Provide the (x, y) coordinate of the cell's center where the given text is located.  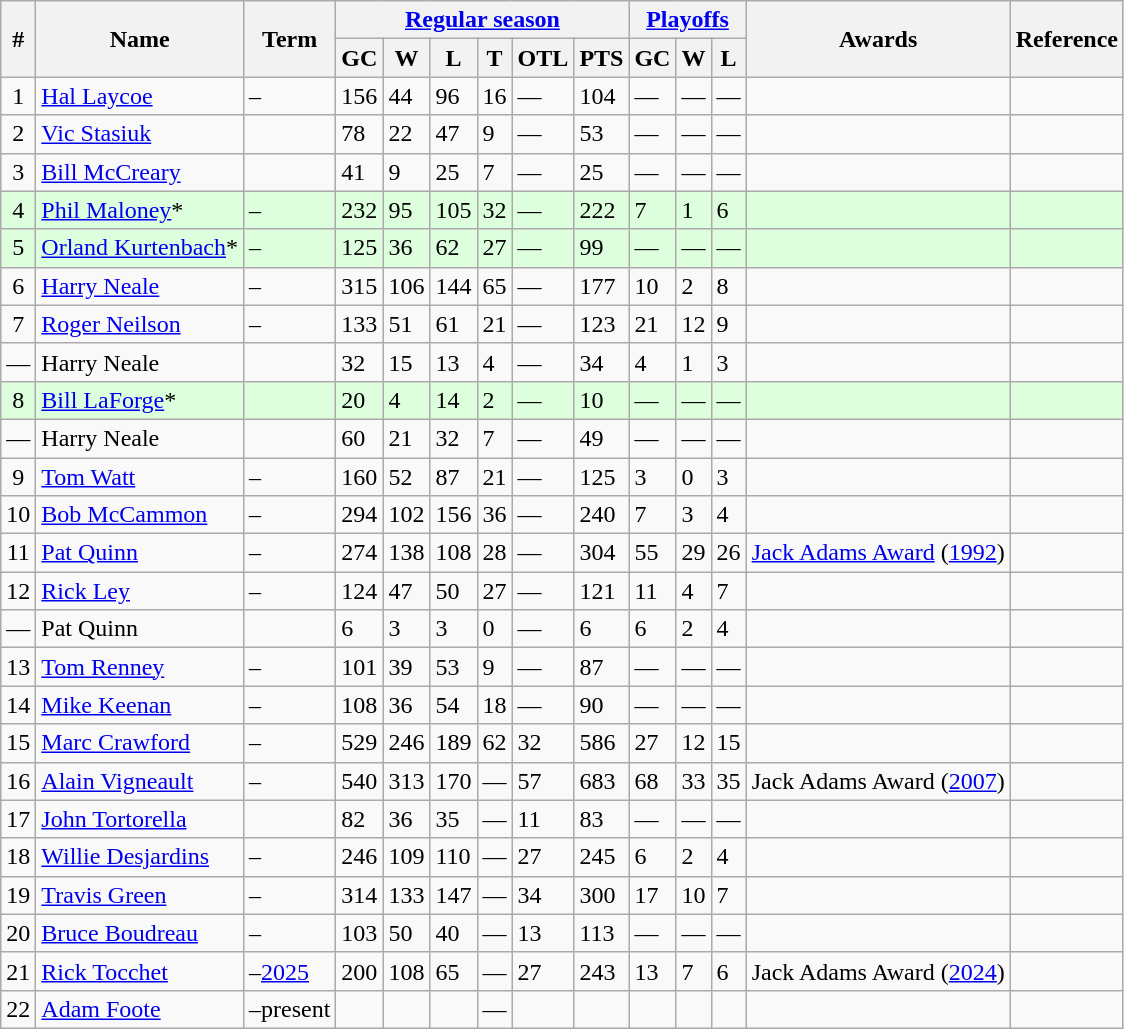
304 (602, 553)
586 (602, 743)
Bob McCammon (140, 515)
40 (454, 933)
103 (360, 933)
102 (406, 515)
Rick Ley (140, 591)
99 (602, 248)
57 (543, 781)
138 (406, 553)
26 (728, 553)
96 (454, 96)
Hal Laycoe (140, 96)
–2025 (289, 971)
274 (360, 553)
Jack Adams Award (1992) (878, 553)
90 (602, 705)
# (18, 39)
83 (602, 819)
–present (289, 1009)
Tom Watt (140, 477)
PTS (602, 58)
Jack Adams Award (2024) (878, 971)
243 (602, 971)
Adam Foote (140, 1009)
313 (406, 781)
Mike Keenan (140, 705)
109 (406, 857)
Marc Crawford (140, 743)
540 (360, 781)
Awards (878, 39)
54 (454, 705)
Playoffs (688, 20)
33 (694, 781)
160 (360, 477)
245 (602, 857)
113 (602, 933)
300 (602, 895)
Bruce Boudreau (140, 933)
Vic Stasiuk (140, 134)
232 (360, 210)
39 (406, 667)
Bill LaForge* (140, 400)
T (494, 58)
147 (454, 895)
Phil Maloney* (140, 210)
49 (602, 438)
110 (454, 857)
294 (360, 515)
314 (360, 895)
82 (360, 819)
68 (652, 781)
29 (694, 553)
Rick Tocchet (140, 971)
101 (360, 667)
Travis Green (140, 895)
28 (494, 553)
Alain Vigneault (140, 781)
Regular season (482, 20)
170 (454, 781)
Orland Kurtenbach* (140, 248)
189 (454, 743)
123 (602, 324)
240 (602, 515)
5 (18, 248)
Roger Neilson (140, 324)
John Tortorella (140, 819)
Jack Adams Award (2007) (878, 781)
95 (406, 210)
78 (360, 134)
51 (406, 324)
106 (406, 286)
121 (602, 591)
105 (454, 210)
683 (602, 781)
44 (406, 96)
Tom Renney (140, 667)
Name (140, 39)
60 (360, 438)
Willie Desjardins (140, 857)
104 (602, 96)
200 (360, 971)
Bill McCreary (140, 172)
Reference (1066, 39)
529 (360, 743)
OTL (543, 58)
315 (360, 286)
124 (360, 591)
55 (652, 553)
177 (602, 286)
19 (18, 895)
61 (454, 324)
Term (289, 39)
144 (454, 286)
222 (602, 210)
52 (406, 477)
41 (360, 172)
